Identify which cell holds the provided text, then report its (x, y) central coordinate. 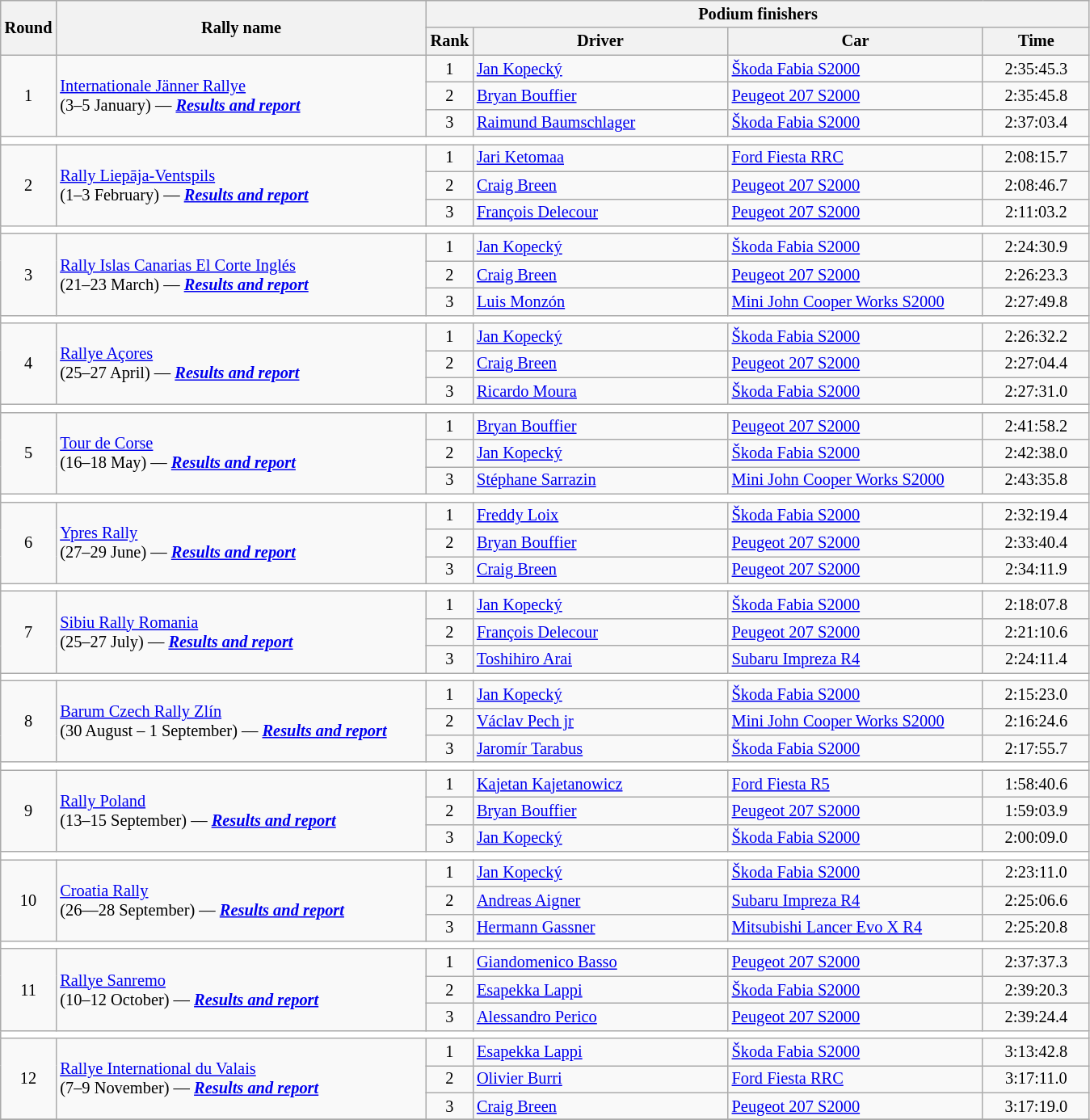
Václav Pech jr (600, 722)
Giandomenico Basso (600, 962)
Internationale Jänner Rallye(3–5 January) — Results and report (241, 95)
Jari Ketomaa (600, 158)
Kajetan Kajetanowicz (600, 784)
Rallye Açores(25–27 April) — Results and report (241, 364)
Stéphane Sarrazin (600, 480)
Rallye Sanremo(10–12 October) — Results and report (241, 989)
2:24:30.9 (1036, 247)
Rally name (241, 27)
2:25:06.6 (1036, 900)
Andreas Aigner (600, 900)
8 (29, 721)
1:59:03.9 (1036, 811)
Sibiu Rally Romania(25–27 July) — Results and report (241, 632)
2:27:49.8 (1036, 301)
2:35:45.8 (1036, 95)
3:13:42.8 (1036, 1052)
2:18:07.8 (1036, 604)
Tour de Corse(16–18 May) — Results and report (241, 453)
6 (29, 543)
Rank (449, 41)
2:41:58.2 (1036, 426)
2:00:09.0 (1036, 838)
Luis Monzón (600, 301)
2:39:24.4 (1036, 1017)
3:17:11.0 (1036, 1079)
Round (29, 27)
Ricardo Moura (600, 391)
Olivier Burri (600, 1079)
2:16:24.6 (1036, 722)
2:37:37.3 (1036, 962)
2:25:20.8 (1036, 928)
Mitsubishi Lancer Evo X R4 (856, 928)
Rally Liepāja-Ventspils(1–3 February) — Results and report (241, 184)
Raimund Baumschlager (600, 123)
2:27:31.0 (1036, 391)
2:08:46.7 (1036, 185)
5 (29, 453)
2:35:45.3 (1036, 69)
Hermann Gassner (600, 928)
2:33:40.4 (1036, 542)
2:15:23.0 (1036, 694)
2:26:23.3 (1036, 275)
2:42:38.0 (1036, 453)
Ford Fiesta R5 (856, 784)
Rally Poland(13–15 September) — Results and report (241, 811)
11 (29, 989)
2:27:04.4 (1036, 364)
3:17:19.0 (1036, 1106)
2:24:11.4 (1036, 659)
2:17:55.7 (1036, 748)
Podium finishers (758, 14)
Alessandro Perico (600, 1017)
2:34:11.9 (1036, 570)
2:37:03.4 (1036, 123)
12 (29, 1080)
10 (29, 900)
2:08:15.7 (1036, 158)
Barum Czech Rally Zlín(30 August – 1 September) — Results and report (241, 721)
2:26:32.2 (1036, 337)
Driver (600, 41)
2:11:03.2 (1036, 213)
2:43:35.8 (1036, 480)
Jaromír Tarabus (600, 748)
Rallye International du Valais(7–9 November) — Results and report (241, 1080)
4 (29, 364)
Car (856, 41)
2:23:11.0 (1036, 873)
7 (29, 632)
Rally Islas Canarias El Corte Inglés(21–23 March) — Results and report (241, 275)
Toshihiro Arai (600, 659)
1:58:40.6 (1036, 784)
9 (29, 811)
Ypres Rally(27–29 June) — Results and report (241, 543)
2:21:10.6 (1036, 632)
Freddy Loix (600, 516)
2:32:19.4 (1036, 516)
Time (1036, 41)
2:39:20.3 (1036, 990)
Croatia Rally(26—28 September) — Results and report (241, 900)
